Determine the (x, y) coordinate at the center of the cell enclosing the given text.  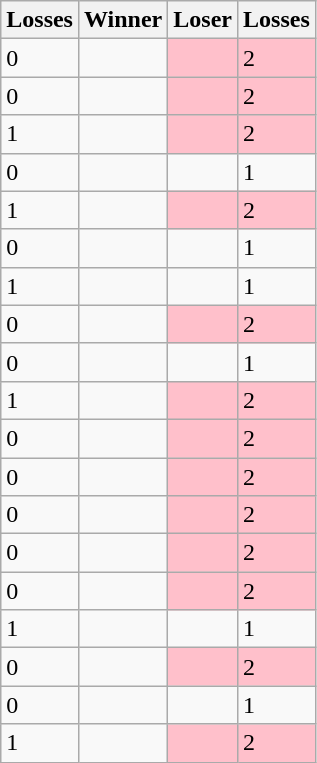
Loser (203, 20)
Winner (122, 20)
